From the cell containing the given text, extract its center point as [x, y] coordinate. 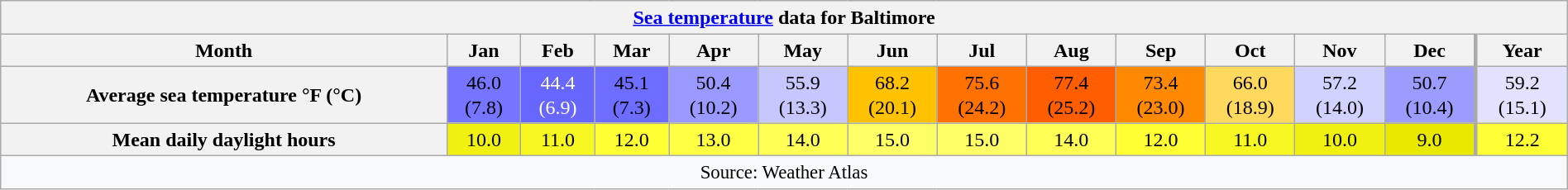
55.9(13.3) [803, 94]
73.4(23.0) [1160, 94]
9.0 [1431, 140]
57.2(14.0) [1340, 94]
Dec [1431, 50]
Year [1522, 50]
Aug [1071, 50]
Sep [1160, 50]
Sea temperature data for Baltimore [784, 17]
66.0(18.9) [1250, 94]
50.7(10.4) [1431, 94]
13.0 [714, 140]
Mean daily daylight hours [224, 140]
Feb [557, 50]
Source: Weather Atlas [784, 172]
Jun [892, 50]
Jul [982, 50]
Average sea temperature °F (°C) [224, 94]
Oct [1250, 50]
Nov [1340, 50]
Apr [714, 50]
Month [224, 50]
59.2(15.1) [1522, 94]
Jan [483, 50]
12.2 [1522, 140]
44.4(6.9) [557, 94]
May [803, 50]
46.0(7.8) [483, 94]
50.4(10.2) [714, 94]
Mar [632, 50]
77.4(25.2) [1071, 94]
68.2(20.1) [892, 94]
45.1(7.3) [632, 94]
75.6(24.2) [982, 94]
